Scan for the cell matching the given text and deliver its [X, Y] coordinate at center. 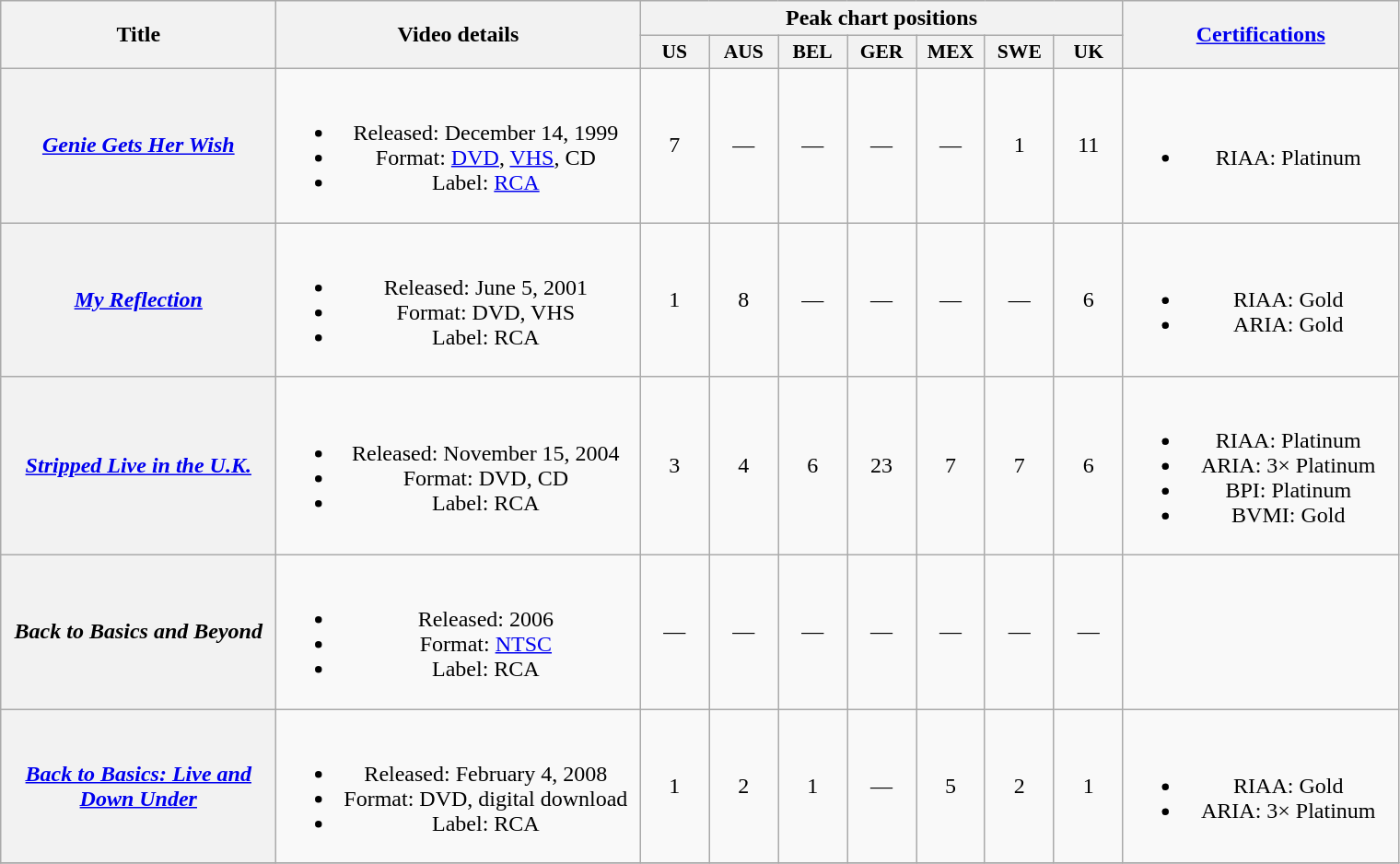
MEX [951, 53]
Video details [459, 35]
RIAA: PlatinumARIA: 3× PlatinumBPI: PlatinumBVMI: Gold [1260, 466]
AUS [744, 53]
GER [882, 53]
Released: 2006Format: NTSCLabel: RCA [459, 632]
Released: December 14, 1999Format: DVD, VHS, CDLabel: RCA [459, 146]
Back to Basics and Beyond [138, 632]
5 [951, 787]
UK [1089, 53]
BEL [812, 53]
RIAA: GoldARIA: 3× Platinum [1260, 787]
23 [882, 466]
US [674, 53]
RIAA: Platinum [1260, 146]
Stripped Live in the U.K. [138, 466]
SWE [1019, 53]
11 [1089, 146]
Released: June 5, 2001Format: DVD, VHSLabel: RCA [459, 300]
Peak chart positions [881, 18]
RIAA: GoldARIA: Gold [1260, 300]
3 [674, 466]
4 [744, 466]
8 [744, 300]
Released: February 4, 2008Format: DVD, digital downloadLabel: RCA [459, 787]
Released: November 15, 2004Format: DVD, CDLabel: RCA [459, 466]
Back to Basics: Live and Down Under [138, 787]
Certifications [1260, 35]
My Reflection [138, 300]
Genie Gets Her Wish [138, 146]
Title [138, 35]
